Return the [x, y] coordinate for the center point of the cell that contains the specified text.  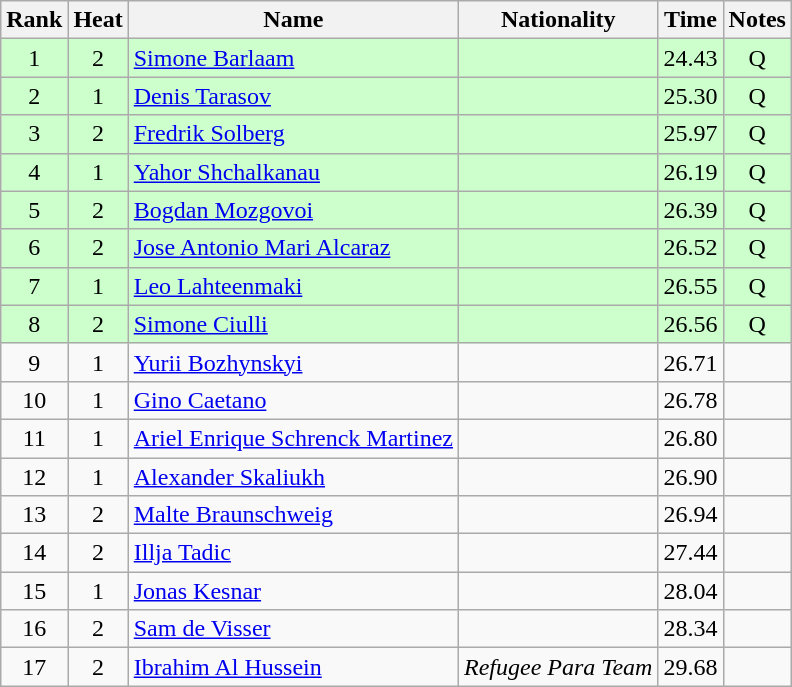
Jose Antonio Mari Alcaraz [293, 248]
Heat [98, 20]
3 [34, 134]
Rank [34, 20]
Bogdan Mozgovoi [293, 210]
17 [34, 667]
26.39 [690, 210]
Yahor Shchalkanau [293, 172]
6 [34, 248]
26.56 [690, 324]
Yurii Bozhynskyi [293, 362]
Illja Tadic [293, 553]
8 [34, 324]
26.52 [690, 248]
24.43 [690, 58]
Sam de Visser [293, 629]
26.55 [690, 286]
26.71 [690, 362]
Time [690, 20]
25.97 [690, 134]
Simone Ciulli [293, 324]
26.90 [690, 477]
27.44 [690, 553]
Malte Braunschweig [293, 515]
Jonas Kesnar [293, 591]
25.30 [690, 96]
26.94 [690, 515]
14 [34, 553]
28.04 [690, 591]
15 [34, 591]
10 [34, 400]
12 [34, 477]
Nationality [558, 20]
Denis Tarasov [293, 96]
Fredrik Solberg [293, 134]
Simone Barlaam [293, 58]
26.19 [690, 172]
11 [34, 438]
Name [293, 20]
Leo Lahteenmaki [293, 286]
Ariel Enrique Schrenck Martinez [293, 438]
26.80 [690, 438]
5 [34, 210]
9 [34, 362]
13 [34, 515]
Ibrahim Al Hussein [293, 667]
Refugee Para Team [558, 667]
Gino Caetano [293, 400]
4 [34, 172]
Notes [757, 20]
29.68 [690, 667]
28.34 [690, 629]
26.78 [690, 400]
7 [34, 286]
16 [34, 629]
Alexander Skaliukh [293, 477]
